Return the (X, Y) coordinate for the center point of the cell that contains the specified text.  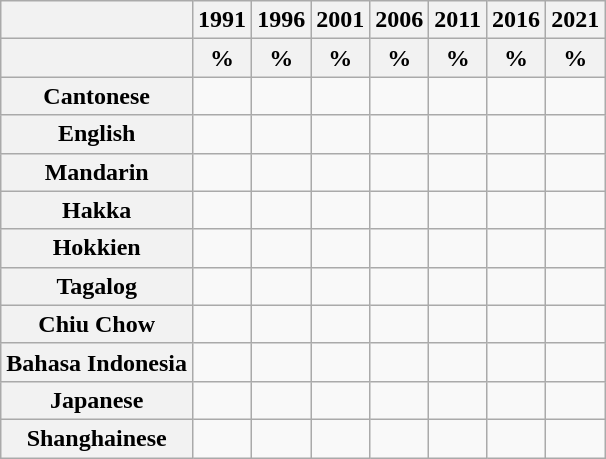
Tagalog (97, 286)
1991 (222, 20)
Japanese (97, 400)
2006 (400, 20)
Hakka (97, 210)
2011 (458, 20)
Cantonese (97, 96)
Shanghainese (97, 438)
Bahasa Indonesia (97, 362)
Chiu Chow (97, 324)
2021 (576, 20)
English (97, 134)
1996 (282, 20)
2016 (516, 20)
2001 (340, 20)
Hokkien (97, 248)
Mandarin (97, 172)
